Search for the cell housing the specified text and yield its [X, Y] center coordinate. 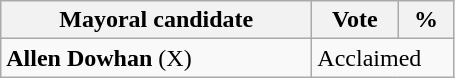
Vote [355, 20]
Acclaimed [383, 58]
Allen Dowhan (X) [156, 58]
% [426, 20]
Mayoral candidate [156, 20]
